Return the (X, Y) coordinate for the center point of the cell that contains the specified text.  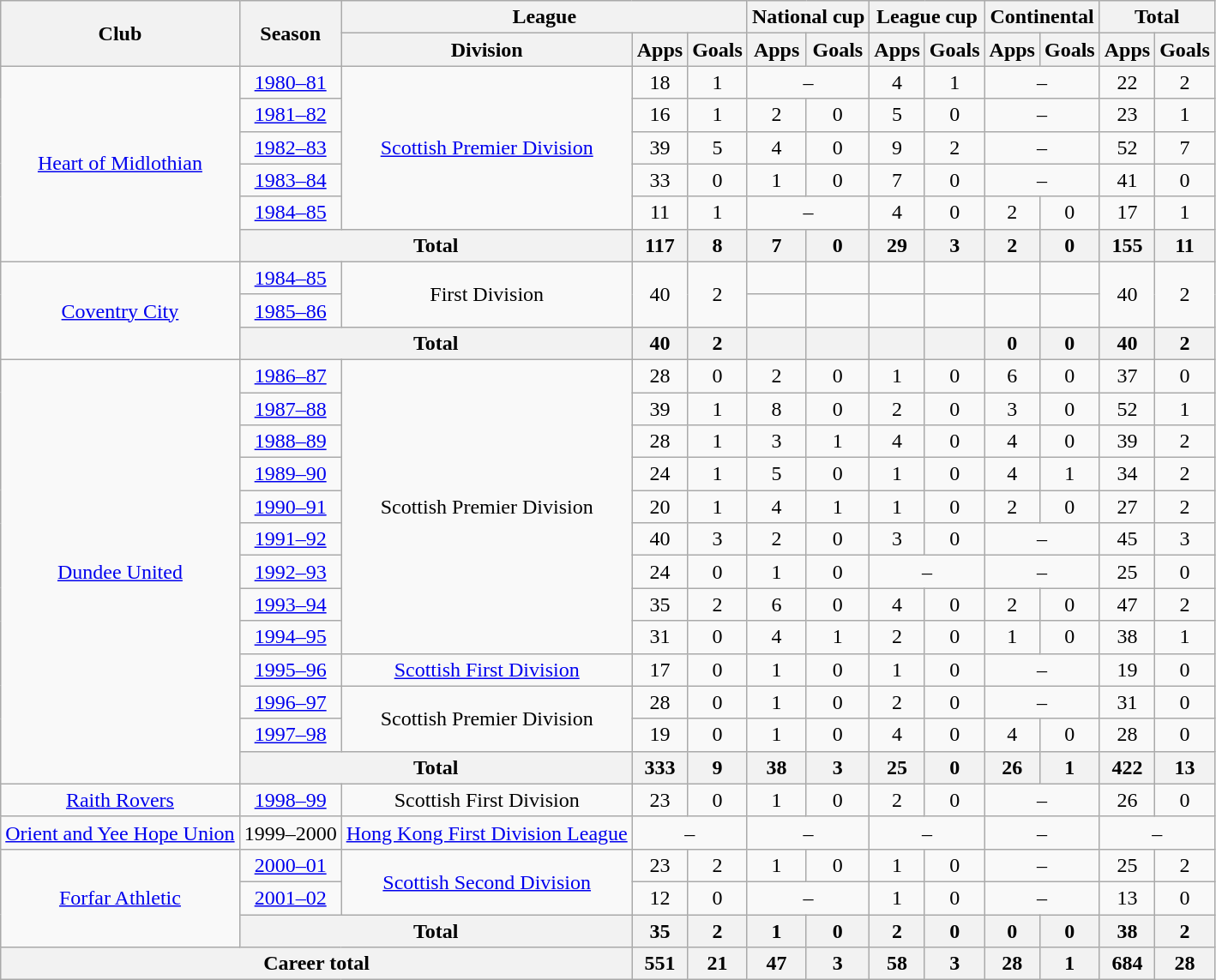
333 (659, 767)
Club (120, 33)
1982–83 (290, 147)
1996–97 (290, 702)
1985–86 (290, 310)
Continental (1042, 17)
117 (659, 245)
29 (897, 245)
2001–02 (290, 898)
58 (897, 964)
Heart of Midlothian (120, 164)
Orient and Yee Hope Union (120, 833)
1983–84 (290, 180)
1991–92 (290, 539)
League (544, 17)
45 (1127, 539)
684 (1127, 964)
22 (1127, 82)
1981–82 (290, 115)
12 (659, 898)
41 (1127, 180)
1986–87 (290, 376)
Hong Kong First Division League (487, 833)
First Division (487, 294)
27 (1127, 507)
League cup (927, 17)
1992–93 (290, 572)
37 (1127, 376)
34 (1127, 474)
155 (1127, 245)
1990–91 (290, 507)
1999–2000 (290, 833)
1993–94 (290, 604)
16 (659, 115)
1989–90 (290, 474)
Dundee United (120, 571)
20 (659, 507)
551 (659, 964)
Coventry City (120, 310)
Career total (316, 964)
Season (290, 33)
Forfar Athletic (120, 898)
1995–96 (290, 670)
422 (1127, 767)
1988–89 (290, 442)
1998–99 (290, 800)
2000–01 (290, 865)
1997–98 (290, 735)
1994–95 (290, 637)
21 (718, 964)
1980–81 (290, 82)
Scottish Second Division (487, 881)
National cup (808, 17)
1987–88 (290, 409)
33 (659, 180)
Raith Rovers (120, 800)
Division (487, 50)
18 (659, 82)
